Extract the (x, y) coordinate from the center of the cell holding the provided text.  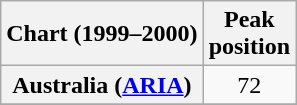
72 (249, 85)
Peakposition (249, 34)
Chart (1999–2000) (102, 34)
Australia (ARIA) (102, 85)
